Extract the (x, y) coordinate from the center of the cell holding the provided text.  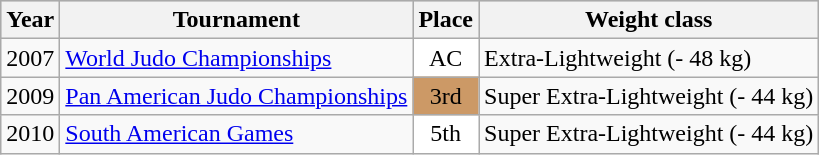
Year (30, 20)
AC (446, 58)
Place (446, 20)
World Judo Championships (236, 58)
Tournament (236, 20)
3rd (446, 96)
5th (446, 134)
Pan American Judo Championships (236, 96)
Weight class (649, 20)
South American Games (236, 134)
2007 (30, 58)
2010 (30, 134)
Extra-Lightweight (- 48 kg) (649, 58)
2009 (30, 96)
